Return [x, y] of the center of cell containing provided text 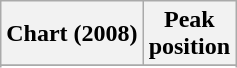
Chart (2008) [72, 34]
Peakposition [189, 34]
